Identify which cell holds the provided text, then report its (x, y) central coordinate. 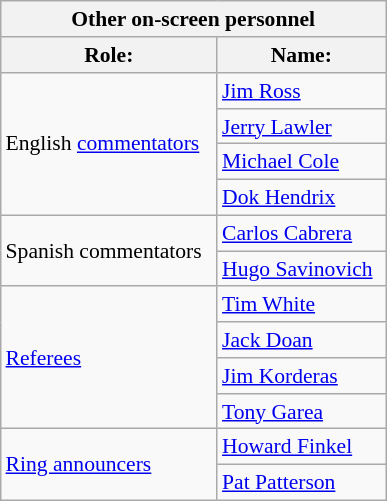
Tony Garea (302, 411)
Howard Finkel (302, 447)
Hugo Savinovich (302, 269)
Referees (109, 357)
Jerry Lawler (302, 126)
Tim White (302, 304)
Role: (109, 55)
Name: (302, 55)
Carlos Cabrera (302, 233)
Other on-screen personnel (194, 19)
Jim Ross (302, 91)
English commentators (109, 144)
Jack Doan (302, 340)
Ring announcers (109, 464)
Dok Hendrix (302, 197)
Jim Korderas (302, 376)
Michael Cole (302, 162)
Spanish commentators (109, 250)
Pat Patterson (302, 482)
